Detect which cell encompasses the target text, then output its (x, y) center coordinate. 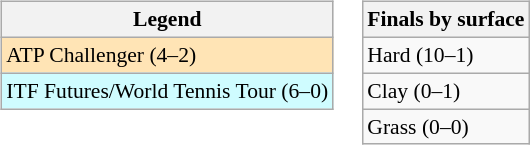
Grass (0–0) (446, 127)
ITF Futures/World Tennis Tour (6–0) (167, 91)
ATP Challenger (4–2) (167, 55)
Hard (10–1) (446, 55)
Clay (0–1) (446, 91)
Finals by surface (446, 20)
Legend (167, 20)
